For the text-containing cell, return its midpoint in (x, y) coordinate format. 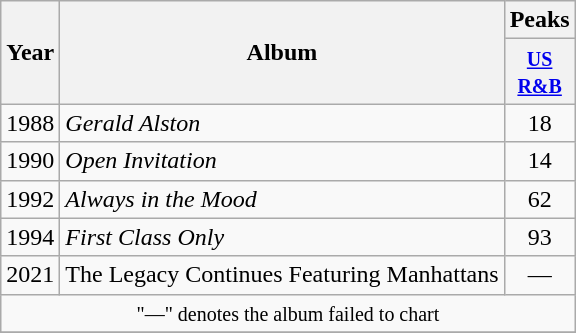
1988 (30, 123)
2021 (30, 275)
1992 (30, 199)
Peaks (540, 20)
The Legacy Continues Featuring Manhattans (282, 275)
Year (30, 52)
USR&B (540, 72)
"—" denotes the album failed to chart (288, 313)
First Class Only (282, 237)
1994 (30, 237)
Open Invitation (282, 161)
— (540, 275)
14 (540, 161)
Gerald Alston (282, 123)
Album (282, 52)
93 (540, 237)
62 (540, 199)
1990 (30, 161)
Always in the Mood (282, 199)
18 (540, 123)
